Identify which cell holds the provided text, then report its [x, y] central coordinate. 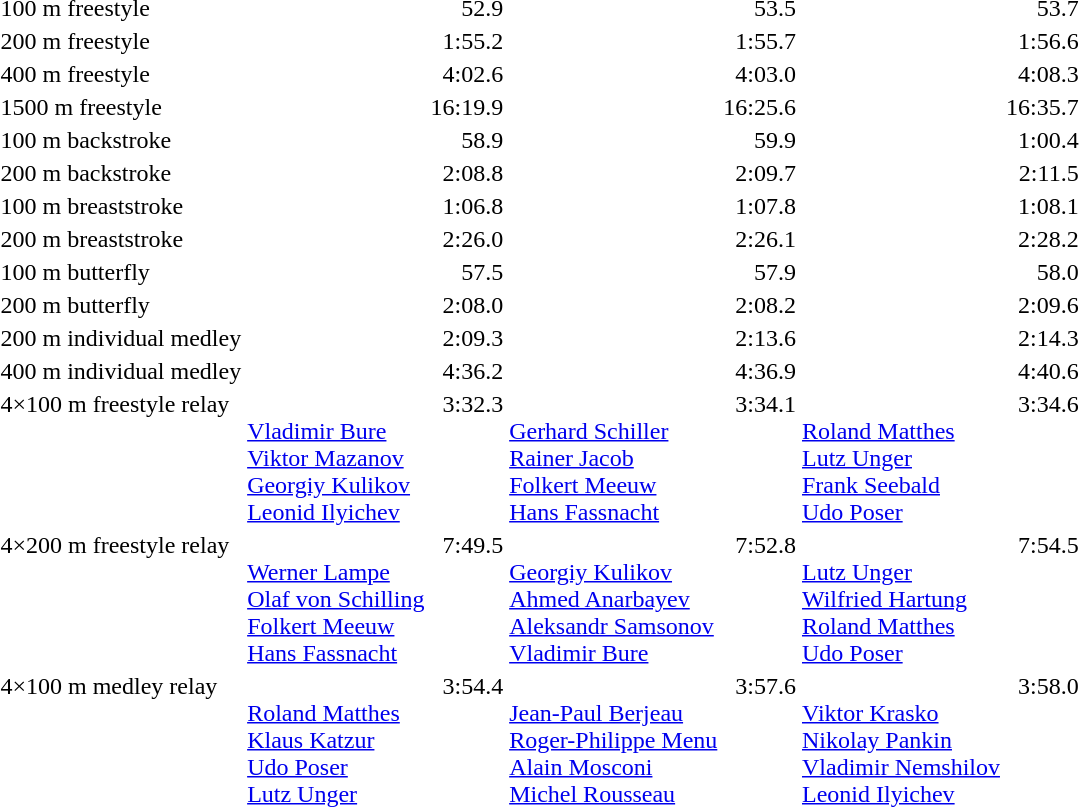
59.9 [760, 140]
4:36.2 [467, 371]
1:55.7 [760, 41]
Vladimir BureViktor MazanovGeorgiy KulikovLeonid Ilyichev [336, 458]
1:07.8 [760, 206]
2:08.0 [467, 305]
16:25.6 [760, 107]
2:26.0 [467, 239]
7:49.5 [467, 599]
2:26.1 [760, 239]
1:06.8 [467, 206]
57.9 [760, 272]
2:08.8 [467, 173]
4:03.0 [760, 74]
2:08.2 [760, 305]
7:52.8 [760, 599]
3:34.1 [760, 458]
58.9 [467, 140]
4:36.9 [760, 371]
Georgiy KulikovAhmed AnarbayevAleksandr SamsonovVladimir Bure [614, 599]
57.5 [467, 272]
4:02.6 [467, 74]
2:09.7 [760, 173]
1:55.2 [467, 41]
2:13.6 [760, 338]
Gerhard SchillerRainer JacobFolkert MeeuwHans Fassnacht [614, 458]
2:09.3 [467, 338]
Lutz UngerWilfried HartungRoland MatthesUdo Poser [900, 599]
Werner LampeOlaf von SchillingFolkert MeeuwHans Fassnacht [336, 599]
3:32.3 [467, 458]
16:19.9 [467, 107]
Roland MatthesLutz UngerFrank SeebaldUdo Poser [900, 458]
